Determine the [X, Y] coordinate at the center of the cell enclosing the given text.  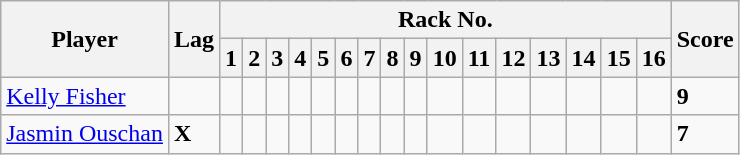
Player [85, 39]
11 [479, 58]
12 [514, 58]
3 [278, 58]
14 [584, 58]
X [194, 134]
10 [444, 58]
13 [548, 58]
Jasmin Ouschan [85, 134]
Score [705, 39]
Rack No. [446, 20]
Lag [194, 39]
2 [254, 58]
16 [654, 58]
15 [618, 58]
4 [300, 58]
5 [324, 58]
Kelly Fisher [85, 96]
6 [346, 58]
8 [392, 58]
1 [232, 58]
